Detect which cell encompasses the target text, then output its [x, y] center coordinate. 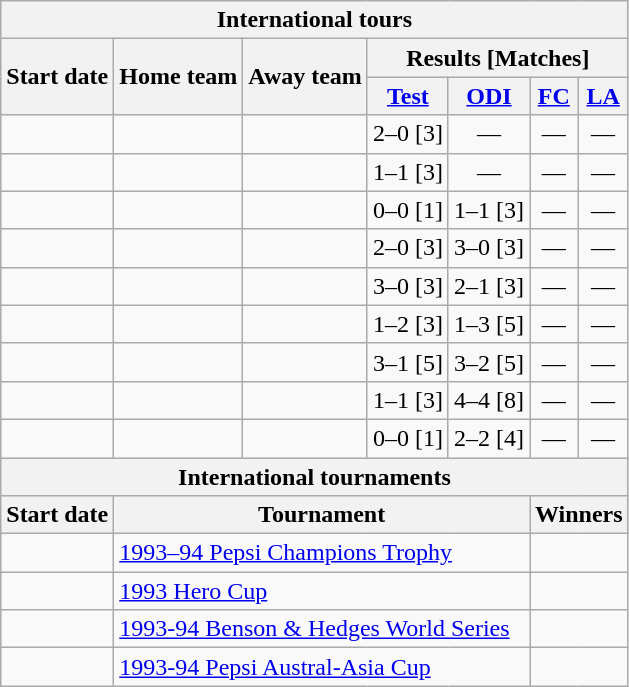
1–2 [3] [408, 324]
1–3 [5] [488, 324]
International tours [314, 20]
Away team [306, 77]
International tournaments [314, 477]
1993-94 Benson & Hedges World Series [322, 629]
4–4 [8] [488, 400]
ODI [488, 96]
1993–94 Pepsi Champions Trophy [322, 553]
LA [603, 96]
Tournament [322, 515]
1993-94 Pepsi Austral-Asia Cup [322, 667]
1993 Hero Cup [322, 591]
FC [554, 96]
Test [408, 96]
Results [Matches] [498, 58]
2–2 [4] [488, 438]
Home team [178, 77]
2–1 [3] [488, 286]
Winners [580, 515]
3–2 [5] [488, 362]
3–1 [5] [408, 362]
